Identify which cell holds the provided text, then report its (X, Y) central coordinate. 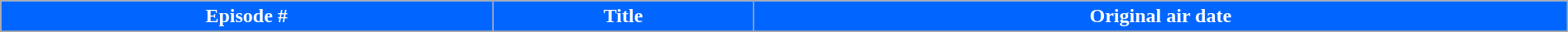
Title (624, 16)
Episode # (246, 16)
Original air date (1160, 16)
